Extract the (X, Y) coordinate from the center of the cell holding the provided text.  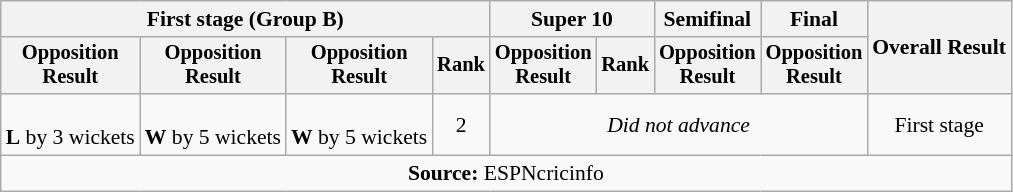
Super 10 (572, 19)
Did not advance (678, 124)
2 (461, 124)
L by 3 wickets (70, 124)
Semifinal (708, 19)
Final (814, 19)
Source: ESPNcricinfo (506, 174)
Overall Result (939, 48)
First stage (939, 124)
First stage (Group B) (246, 19)
